Search for the cell housing the specified text and yield its (x, y) center coordinate. 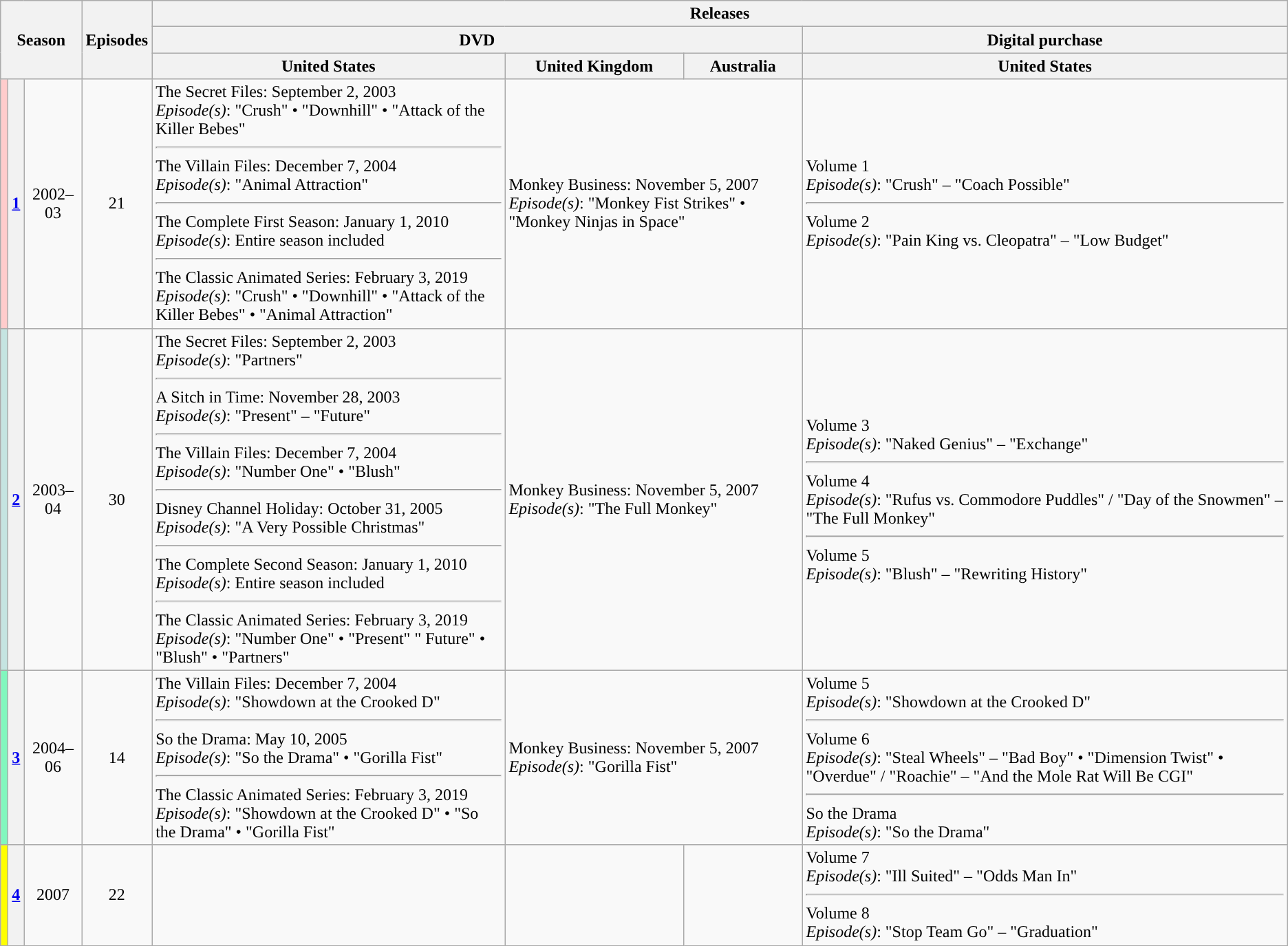
30 (117, 499)
Monkey Business: November 5, 2007Episode(s): "Monkey Fist Strikes" • "Monkey Ninjas in Space" (654, 204)
Monkey Business: November 5, 2007Episode(s): "The Full Monkey" (654, 499)
4 (17, 895)
1 (17, 204)
22 (117, 895)
DVD (477, 40)
2 (17, 499)
Episodes (117, 40)
21 (117, 204)
14 (117, 757)
2007 (53, 895)
Monkey Business: November 5, 2007Episode(s): "Gorilla Fist" (654, 757)
3 (17, 757)
Releases (720, 14)
Volume 1Episode(s): "Crush" – "Coach Possible"Volume 2Episode(s): "Pain King vs. Cleopatra" – "Low Budget" (1044, 204)
Season (41, 40)
Digital purchase (1044, 40)
2003–04 (53, 499)
Volume 7Episode(s): "Ill Suited" – "Odds Man In"Volume 8Episode(s): "Stop Team Go" – "Graduation" (1044, 895)
United Kingdom (594, 66)
2002–03 (53, 204)
Australia (743, 66)
2004–06 (53, 757)
